For the text-containing cell, return its midpoint in (X, Y) coordinate format. 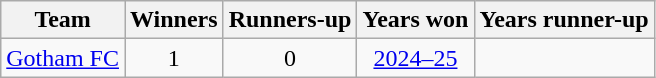
Years runner-up (564, 20)
2024–25 (416, 58)
Gotham FC (63, 58)
Team (63, 20)
1 (174, 58)
Years won (416, 20)
Winners (174, 20)
Runners-up (290, 20)
0 (290, 58)
